From the cell containing the given text, extract its center point as (X, Y) coordinate. 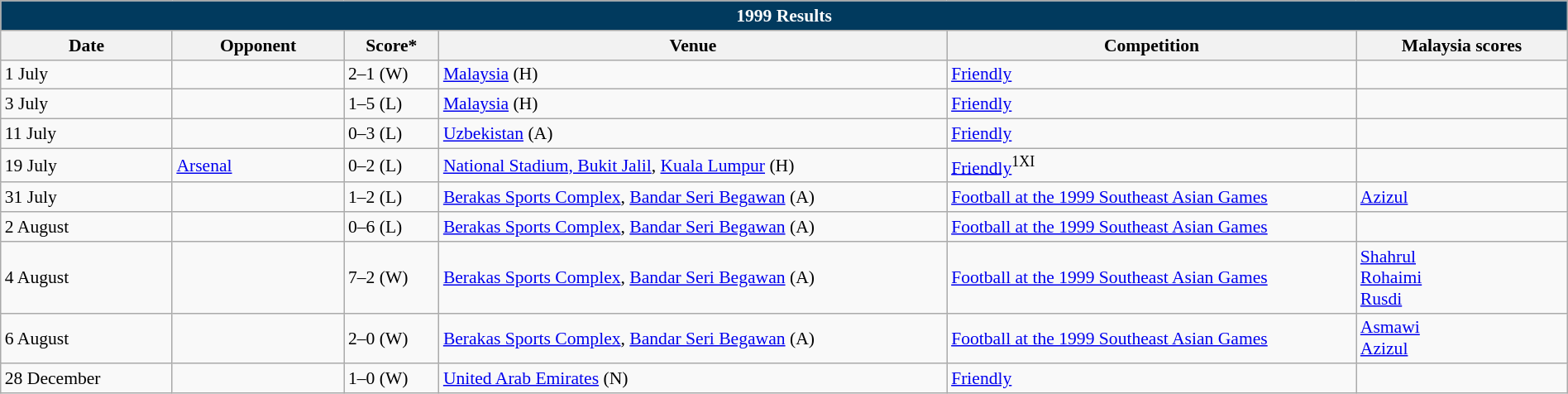
Date (87, 46)
2–1 (W) (392, 74)
11 July (87, 134)
0–3 (L) (392, 134)
31 July (87, 198)
0–2 (L) (392, 166)
1–5 (L) (392, 104)
Uzbekistan (A) (693, 134)
United Arab Emirates (N) (693, 379)
2 August (87, 227)
Shahrul Rohaimi Rusdi (1462, 278)
Opponent (258, 46)
3 July (87, 104)
4 August (87, 278)
Venue (693, 46)
Asmawi Azizul (1462, 338)
Competition (1151, 46)
Score* (392, 46)
Friendly1XI (1151, 166)
28 December (87, 379)
0–6 (L) (392, 227)
National Stadium, Bukit Jalil, Kuala Lumpur (H) (693, 166)
19 July (87, 166)
1 July (87, 74)
Malaysia scores (1462, 46)
7–2 (W) (392, 278)
Arsenal (258, 166)
1999 Results (784, 16)
6 August (87, 338)
1–0 (W) (392, 379)
2–0 (W) (392, 338)
Azizul (1462, 198)
1–2 (L) (392, 198)
